Detect which cell encompasses the target text, then output its (X, Y) center coordinate. 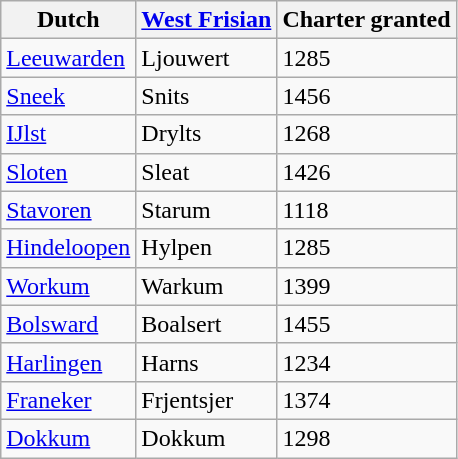
Hindeloopen (68, 248)
Charter granted (366, 20)
1298 (366, 438)
1426 (366, 172)
Warkum (206, 286)
1399 (366, 286)
1455 (366, 324)
Stavoren (68, 210)
1268 (366, 134)
Sneek (68, 96)
West Frisian (206, 20)
Frjentsjer (206, 400)
Boalsert (206, 324)
1374 (366, 400)
Harns (206, 362)
Bolsward (68, 324)
1234 (366, 362)
Sleat (206, 172)
Dutch (68, 20)
1118 (366, 210)
Leeuwarden (68, 58)
Sloten (68, 172)
Snits (206, 96)
Franeker (68, 400)
Starum (206, 210)
Drylts (206, 134)
IJlst (68, 134)
Workum (68, 286)
Harlingen (68, 362)
1456 (366, 96)
Ljouwert (206, 58)
Hylpen (206, 248)
